Return the (X, Y) coordinate for the center point of the cell that contains the specified text.  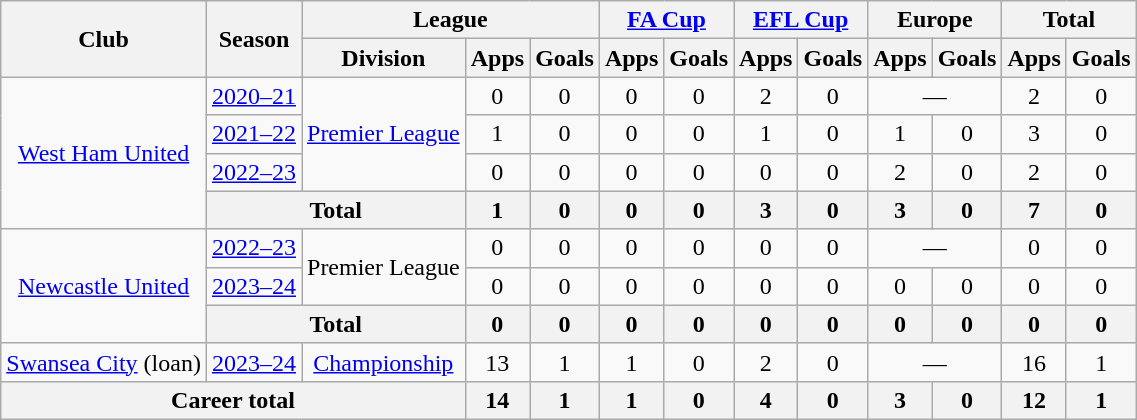
EFL Cup (801, 20)
Season (254, 39)
West Ham United (104, 153)
League (451, 20)
2020–21 (254, 96)
Division (384, 58)
14 (497, 400)
16 (1034, 362)
FA Cup (666, 20)
Europe (935, 20)
12 (1034, 400)
Career total (233, 400)
7 (1034, 210)
Swansea City (loan) (104, 362)
2021–22 (254, 134)
4 (766, 400)
13 (497, 362)
Championship (384, 362)
Newcastle United (104, 286)
Club (104, 39)
